From the cell containing the given text, extract its center point as (x, y) coordinate. 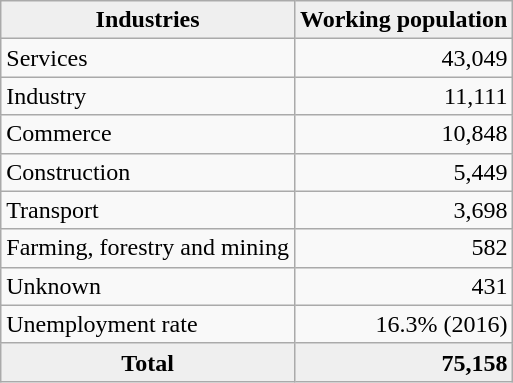
Total (148, 362)
10,848 (403, 134)
Working population (403, 20)
11,111 (403, 96)
75,158 (403, 362)
Unknown (148, 286)
Farming, forestry and mining (148, 248)
5,449 (403, 172)
Commerce (148, 134)
582 (403, 248)
Services (148, 58)
Industry (148, 96)
431 (403, 286)
Unemployment rate (148, 324)
3,698 (403, 210)
Construction (148, 172)
Industries (148, 20)
16.3% (2016) (403, 324)
43,049 (403, 58)
Transport (148, 210)
